Determine the (X, Y) coordinate at the center of the cell enclosing the given text.  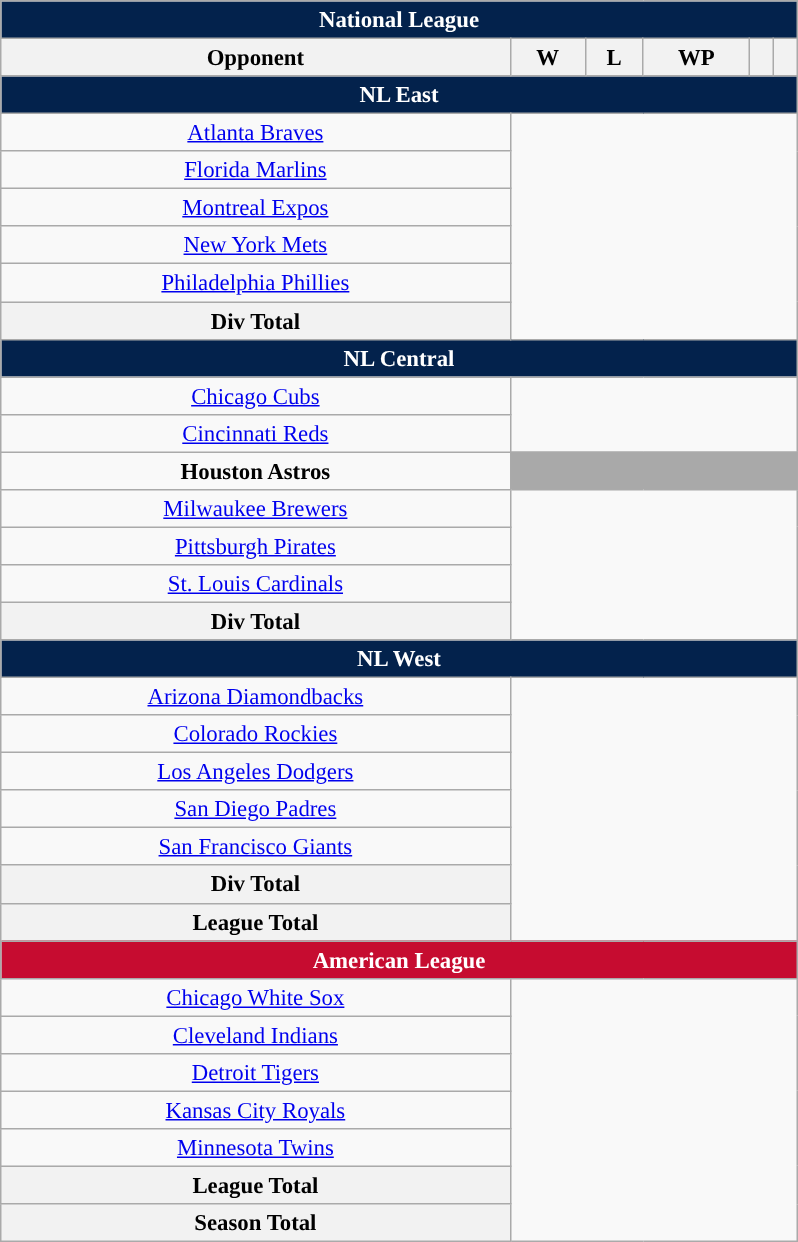
Pittsburgh Pirates (256, 546)
Chicago Cubs (256, 396)
Atlanta Braves (256, 133)
St. Louis Cardinals (256, 584)
NL Central (399, 358)
Florida Marlins (256, 170)
Arizona Diamondbacks (256, 697)
L (614, 58)
American League (399, 960)
W (548, 58)
Opponent (256, 58)
Milwaukee Brewers (256, 509)
Season Total (256, 1223)
National League (399, 20)
Minnesota Twins (256, 1148)
Philadelphia Phillies (256, 283)
WP (696, 58)
NL East (399, 95)
Chicago White Sox (256, 997)
Los Angeles Dodgers (256, 772)
Detroit Tigers (256, 1073)
New York Mets (256, 245)
Cleveland Indians (256, 1035)
Colorado Rockies (256, 734)
Cincinnati Reds (256, 433)
San Francisco Giants (256, 847)
Houston Astros (256, 471)
Kansas City Royals (256, 1110)
NL West (399, 659)
San Diego Padres (256, 809)
Montreal Expos (256, 208)
